Capture the cell that displays the provided text and extract its [x, y] central coordinate. 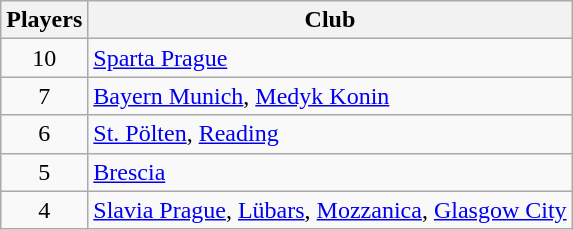
Club [330, 20]
Slavia Prague, Lübars, Mozzanica, Glasgow City [330, 210]
10 [44, 58]
4 [44, 210]
Sparta Prague [330, 58]
6 [44, 134]
Brescia [330, 172]
St. Pölten, Reading [330, 134]
Players [44, 20]
Bayern Munich, Medyk Konin [330, 96]
7 [44, 96]
5 [44, 172]
